Scan for the cell matching the given text and deliver its [x, y] coordinate at center. 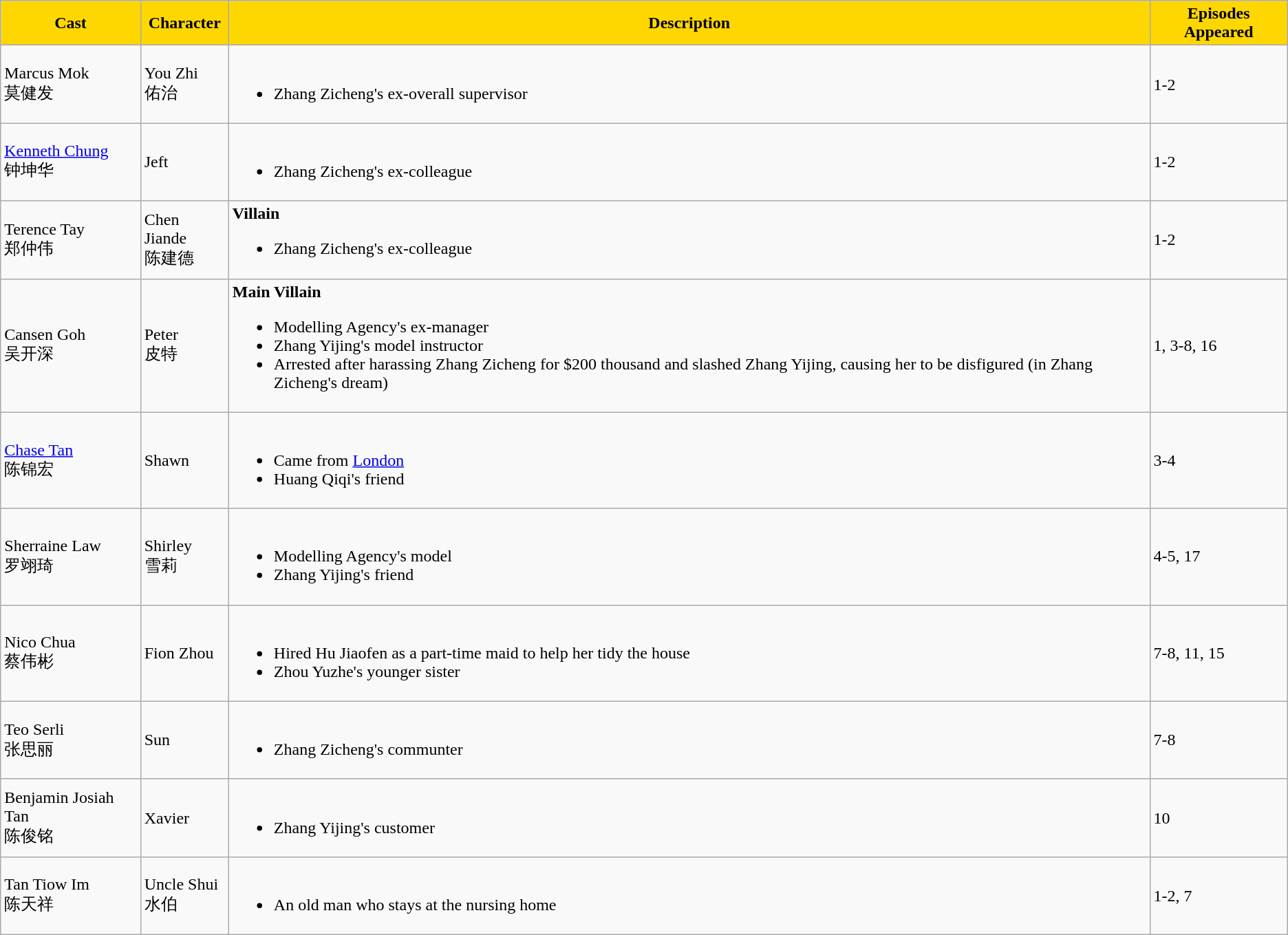
Hired Hu Jiaofen as a part-time maid to help her tidy the houseZhou Yuzhe's younger sister [689, 653]
Sherraine Law 罗翊琦 [70, 557]
You Zhi 佑治 [184, 84]
Terence Tay 郑仲伟 [70, 239]
Shawn [184, 460]
7-8 [1219, 740]
3-4 [1219, 460]
Peter 皮特 [184, 345]
Jeft [184, 162]
Cast [70, 23]
Xavier [184, 817]
Zhang Zicheng's ex-colleague [689, 162]
Chen Jiande 陈建德 [184, 239]
Episodes Appeared [1219, 23]
An old man who stays at the nursing home [689, 896]
Zhang Yijing's customer [689, 817]
VillainZhang Zicheng's ex-colleague [689, 239]
Zhang Zicheng's ex-overall supervisor [689, 84]
Kenneth Chung 钟坤华 [70, 162]
Marcus Mok 莫健发 [70, 84]
Zhang Zicheng's communter [689, 740]
Benjamin Josiah Tan 陈俊铭 [70, 817]
Shirley 雪莉 [184, 557]
1-2, 7 [1219, 896]
Sun [184, 740]
Cansen Goh 吴开深 [70, 345]
Teo Serli 张思丽 [70, 740]
Tan Tiow Im陈天祥 [70, 896]
Nico Chua 蔡伟彬 [70, 653]
Fion Zhou [184, 653]
Uncle Shui水伯 [184, 896]
Chase Tan 陈锦宏 [70, 460]
Description [689, 23]
7-8, 11, 15 [1219, 653]
Came from LondonHuang Qiqi's friend [689, 460]
10 [1219, 817]
4-5, 17 [1219, 557]
1, 3-8, 16 [1219, 345]
Character [184, 23]
Modelling Agency's modelZhang Yijing's friend [689, 557]
